Return the [X, Y] coordinate for the center point of the cell that contains the specified text.  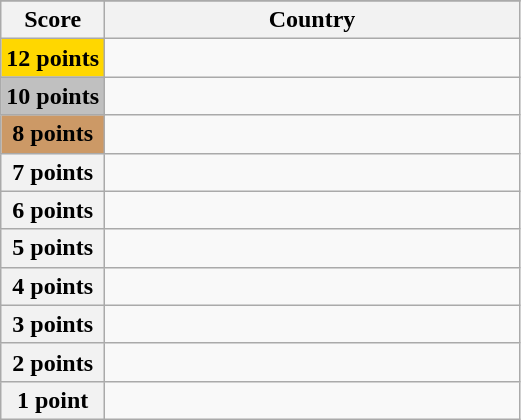
Score [53, 20]
3 points [53, 324]
2 points [53, 362]
12 points [53, 58]
7 points [53, 172]
5 points [53, 248]
10 points [53, 96]
Country [312, 20]
8 points [53, 134]
4 points [53, 286]
1 point [53, 400]
6 points [53, 210]
